Scan for the cell matching the given text and deliver its [x, y] coordinate at center. 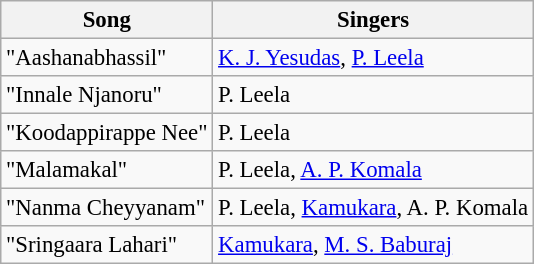
"Koodappirappe Nee" [107, 133]
K. J. Yesudas, P. Leela [374, 58]
"Aashanabhassil" [107, 58]
Singers [374, 20]
"Innale Njanoru" [107, 95]
P. Leela, Kamukara, A. P. Komala [374, 208]
"Nanma Cheyyanam" [107, 208]
Kamukara, M. S. Baburaj [374, 245]
"Sringaara Lahari" [107, 245]
P. Leela, A. P. Komala [374, 170]
"Malamakal" [107, 170]
Song [107, 20]
